Identify which cell holds the provided text, then report its [x, y] central coordinate. 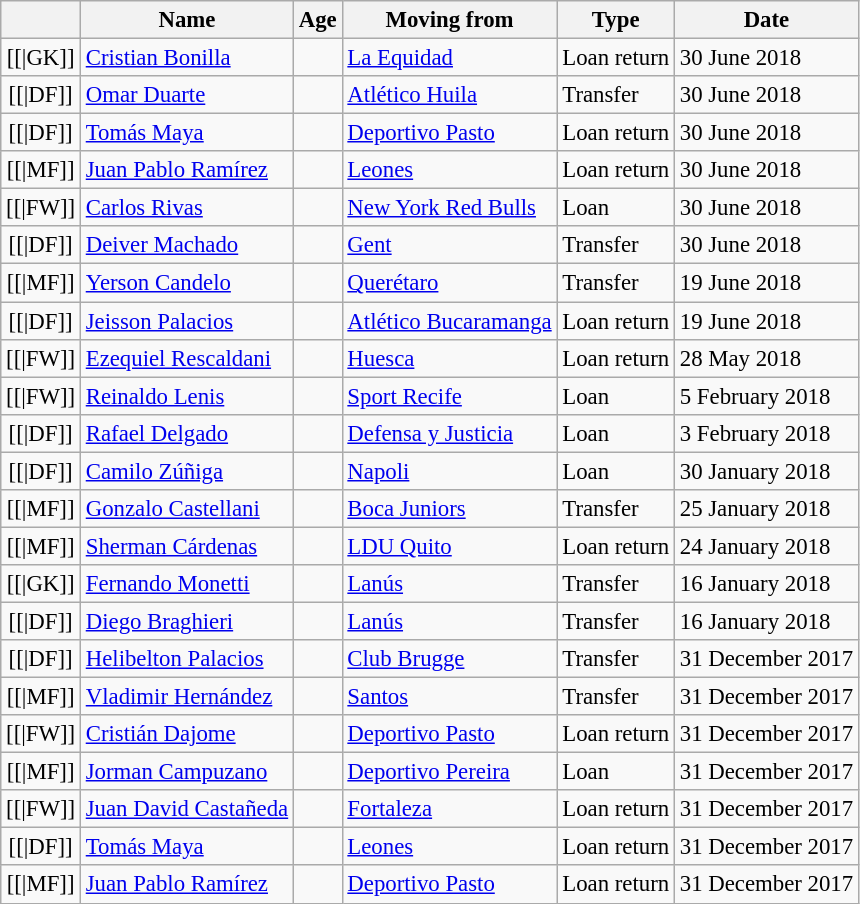
Vladimir Hernández [186, 697]
Napoli [450, 471]
5 February 2018 [766, 396]
Date [766, 20]
La Equidad [450, 58]
Santos [450, 697]
Diego Braghieri [186, 621]
Rafael Delgado [186, 433]
Jeisson Palacios [186, 321]
Type [616, 20]
Jorman Campuzano [186, 772]
Age [318, 20]
Gonzalo Castellani [186, 509]
24 January 2018 [766, 546]
Juan David Castañeda [186, 809]
Sport Recife [450, 396]
New York Red Bulls [450, 208]
Cristian Bonilla [186, 58]
LDU Quito [450, 546]
Querétaro [450, 283]
Moving from [450, 20]
Fortaleza [450, 809]
30 January 2018 [766, 471]
Cristián Dajome [186, 734]
Boca Juniors [450, 509]
28 May 2018 [766, 358]
Huesca [450, 358]
Reinaldo Lenis [186, 396]
25 January 2018 [766, 509]
Helibelton Palacios [186, 659]
Ezequiel Rescaldani [186, 358]
Yerson Candelo [186, 283]
Deportivo Pereira [450, 772]
Carlos Rivas [186, 208]
Atlético Bucaramanga [450, 321]
Camilo Zúñiga [186, 471]
Fernando Monetti [186, 584]
Name [186, 20]
Omar Duarte [186, 95]
Club Brugge [450, 659]
3 February 2018 [766, 433]
Deiver Machado [186, 245]
Defensa y Justicia [450, 433]
Sherman Cárdenas [186, 546]
Gent [450, 245]
Atlético Huila [450, 95]
